Capture the cell that displays the provided text and extract its (x, y) central coordinate. 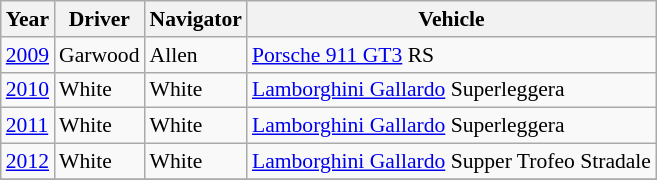
2011 (28, 126)
Driver (99, 19)
Allen (196, 55)
2010 (28, 90)
Lamborghini Gallardo Supper Trofeo Stradale (452, 162)
2009 (28, 55)
Garwood (99, 55)
Year (28, 19)
Porsche 911 GT3 RS (452, 55)
Vehicle (452, 19)
Navigator (196, 19)
2012 (28, 162)
